Determine the [x, y] coordinate at the center of the cell enclosing the given text.  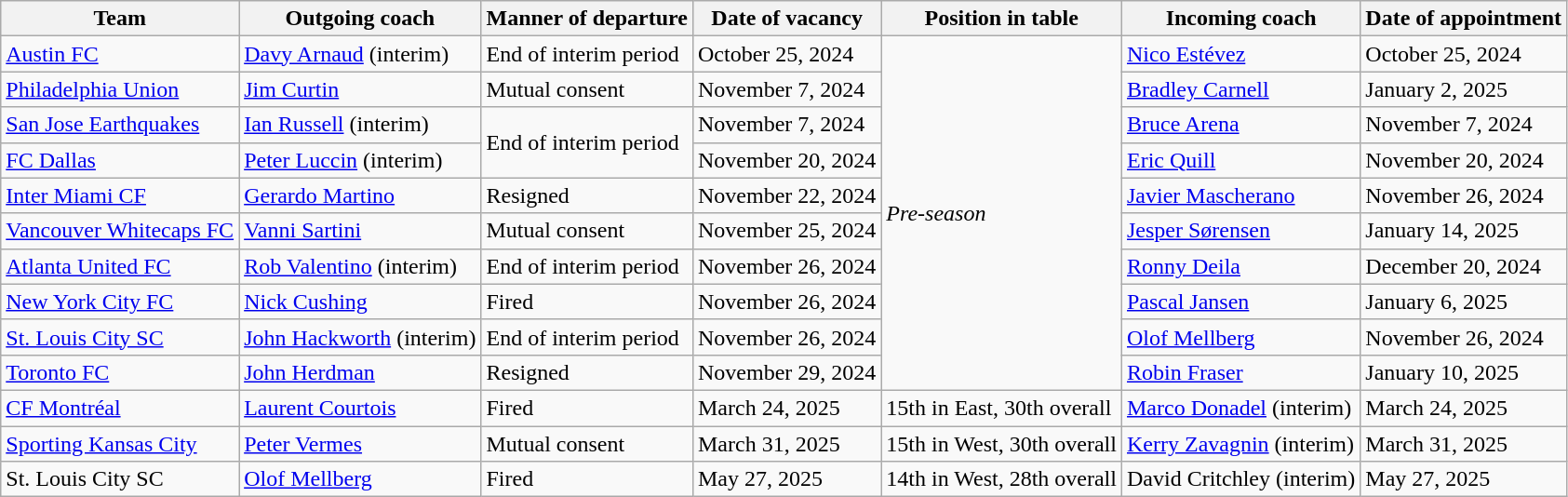
Davy Arnaud (interim) [360, 54]
Inter Miami CF [120, 195]
Eric Quill [1240, 160]
Bruce Arena [1240, 125]
Jim Curtin [360, 89]
Rob Valentino (interim) [360, 266]
Jesper Sørensen [1240, 231]
Date of vacancy [786, 19]
Peter Luccin (interim) [360, 160]
Gerardo Martino [360, 195]
Toronto FC [120, 372]
Robin Fraser [1240, 372]
Date of appointment [1464, 19]
Manner of departure [586, 19]
Laurent Courtois [360, 408]
January 10, 2025 [1464, 372]
Philadelphia Union [120, 89]
Position in table [1001, 19]
December 20, 2024 [1464, 266]
January 2, 2025 [1464, 89]
15th in East, 30th overall [1001, 408]
January 14, 2025 [1464, 231]
Nick Cushing [360, 302]
Vanni Sartini [360, 231]
Javier Mascherano [1240, 195]
Atlanta United FC [120, 266]
Nico Estévez [1240, 54]
Team [120, 19]
November 22, 2024 [786, 195]
Bradley Carnell [1240, 89]
CF Montréal [120, 408]
Pre-season [1001, 214]
Kerry Zavagnin (interim) [1240, 444]
15th in West, 30th overall [1001, 444]
Marco Donadel (interim) [1240, 408]
Sporting Kansas City [120, 444]
January 6, 2025 [1464, 302]
Outgoing coach [360, 19]
John Hackworth (interim) [360, 337]
New York City FC [120, 302]
November 29, 2024 [786, 372]
Ian Russell (interim) [360, 125]
Peter Vermes [360, 444]
San Jose Earthquakes [120, 125]
Austin FC [120, 54]
Ronny Deila [1240, 266]
John Herdman [360, 372]
Incoming coach [1240, 19]
14th in West, 28th overall [1001, 479]
David Critchley (interim) [1240, 479]
November 25, 2024 [786, 231]
FC Dallas [120, 160]
Vancouver Whitecaps FC [120, 231]
Pascal Jansen [1240, 302]
